Return [X, Y] of the center of cell containing provided text 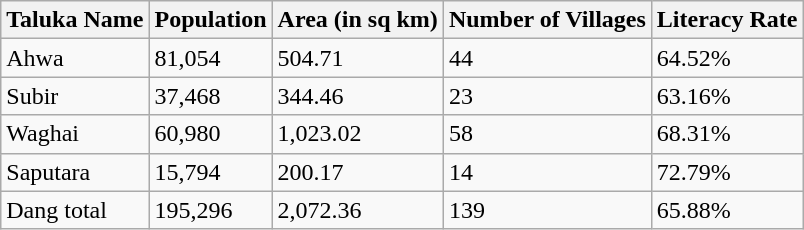
200.17 [358, 172]
2,072.36 [358, 210]
Ahwa [75, 58]
64.52% [727, 58]
Literacy Rate [727, 20]
60,980 [210, 134]
Area (in sq km) [358, 20]
195,296 [210, 210]
Saputara [75, 172]
14 [547, 172]
15,794 [210, 172]
Taluka Name [75, 20]
344.46 [358, 96]
37,468 [210, 96]
139 [547, 210]
504.71 [358, 58]
65.88% [727, 210]
Waghai [75, 134]
Number of Villages [547, 20]
81,054 [210, 58]
23 [547, 96]
72.79% [727, 172]
Population [210, 20]
58 [547, 134]
Subir [75, 96]
Dang total [75, 210]
68.31% [727, 134]
63.16% [727, 96]
1,023.02 [358, 134]
44 [547, 58]
